Return [X, Y] of the center of cell containing provided text 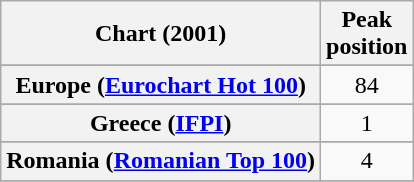
1 [367, 123]
Greece (IFPI) [161, 123]
84 [367, 85]
Chart (2001) [161, 34]
Romania (Romanian Top 100) [161, 161]
4 [367, 161]
Peak position [367, 34]
Europe (Eurochart Hot 100) [161, 85]
